Return [x, y] of the center of cell containing provided text 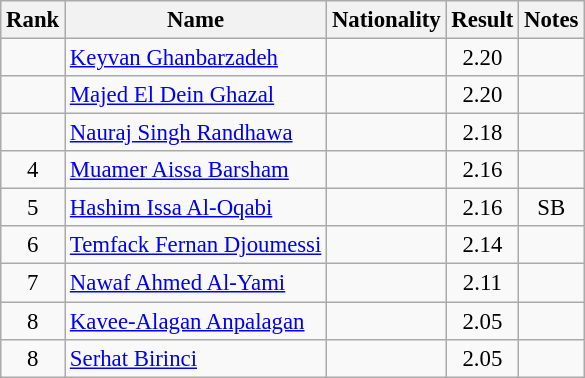
Result [482, 20]
2.11 [482, 283]
2.14 [482, 245]
7 [33, 283]
Keyvan Ghanbarzadeh [196, 58]
Muamer Aissa Barsham [196, 170]
Majed El Dein Ghazal [196, 95]
Hashim Issa Al-Oqabi [196, 208]
Serhat Birinci [196, 358]
4 [33, 170]
6 [33, 245]
Name [196, 20]
Nationality [386, 20]
SB [552, 208]
5 [33, 208]
Kavee-Alagan Anpalagan [196, 321]
Nawaf Ahmed Al-Yami [196, 283]
Rank [33, 20]
2.18 [482, 133]
Notes [552, 20]
Nauraj Singh Randhawa [196, 133]
Temfack Fernan Djoumessi [196, 245]
